Identify which cell holds the provided text, then report its (X, Y) central coordinate. 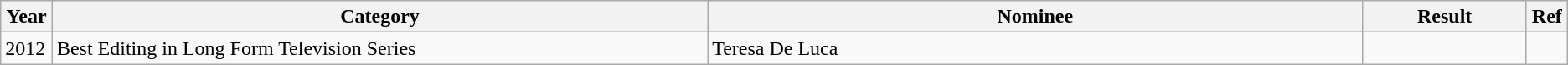
2012 (27, 48)
Year (27, 17)
Result (1445, 17)
Category (379, 17)
Teresa De Luca (1035, 48)
Ref (1546, 17)
Nominee (1035, 17)
Best Editing in Long Form Television Series (379, 48)
